Provide the (X, Y) coordinate of the cell's center where the given text is located.  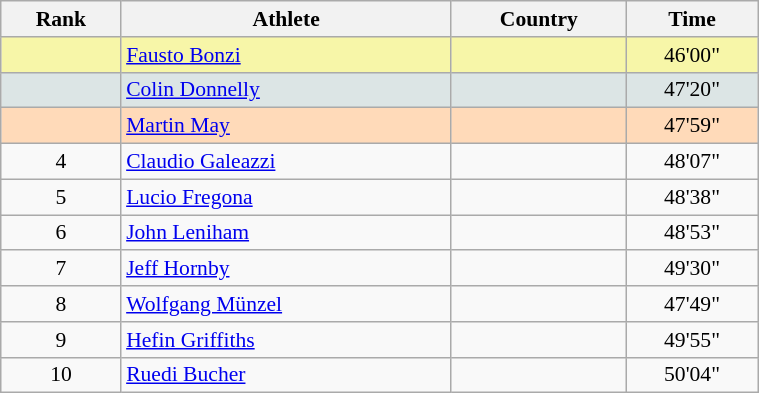
50'04" (692, 375)
7 (61, 269)
Athlete (286, 19)
8 (61, 304)
Rank (61, 19)
4 (61, 162)
Hefin Griffiths (286, 340)
Wolfgang Münzel (286, 304)
48'38" (692, 197)
49'55" (692, 340)
Ruedi Bucher (286, 375)
John Leniham (286, 233)
Fausto Bonzi (286, 55)
Colin Donnelly (286, 90)
Country (538, 19)
Jeff Hornby (286, 269)
10 (61, 375)
47'20" (692, 90)
6 (61, 233)
46'00" (692, 55)
Martin May (286, 126)
Claudio Galeazzi (286, 162)
5 (61, 197)
9 (61, 340)
47'59" (692, 126)
48'07" (692, 162)
Time (692, 19)
48'53" (692, 233)
49'30" (692, 269)
47'49" (692, 304)
Lucio Fregona (286, 197)
